Pinpoint the cell where the given text exists, returning its [x, y] midpoint coordinate. 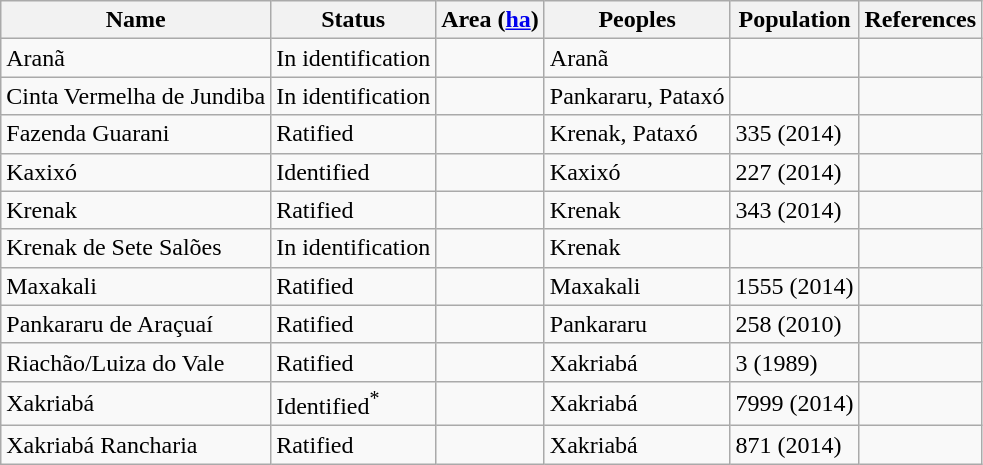
3 (1989) [794, 362]
References [920, 20]
Identified* [354, 404]
Fazenda Guarani [136, 134]
7999 (2014) [794, 404]
Krenak, Pataxó [637, 134]
871 (2014) [794, 445]
Pankararu [637, 324]
Population [794, 20]
343 (2014) [794, 210]
Riachão/Luiza do Vale [136, 362]
Xakriabá Rancharia [136, 445]
Identified [354, 172]
Name [136, 20]
Cinta Vermelha de Jundiba [136, 96]
335 (2014) [794, 134]
258 (2010) [794, 324]
227 (2014) [794, 172]
Pankararu de Araçuaí [136, 324]
Peoples [637, 20]
Area (ha) [490, 20]
Krenak de Sete Salões [136, 248]
Status [354, 20]
Pankararu, Pataxó [637, 96]
1555 (2014) [794, 286]
